Pinpoint the cell where the given text exists, returning its (X, Y) midpoint coordinate. 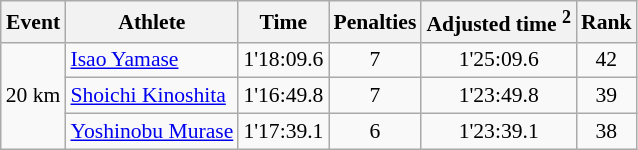
39 (606, 96)
Adjusted time 2 (498, 22)
38 (606, 132)
20 km (34, 96)
Isao Yamase (152, 60)
Shoichi Kinoshita (152, 96)
1'17:39.1 (283, 132)
Athlete (152, 22)
Event (34, 22)
Yoshinobu Murase (152, 132)
1'16:49.8 (283, 96)
1'25:09.6 (498, 60)
Penalties (374, 22)
1'23:49.8 (498, 96)
Rank (606, 22)
1'23:39.1 (498, 132)
6 (374, 132)
42 (606, 60)
Time (283, 22)
1'18:09.6 (283, 60)
